Find where the given text appears and provide that cell's center as [X, Y] coordinate. 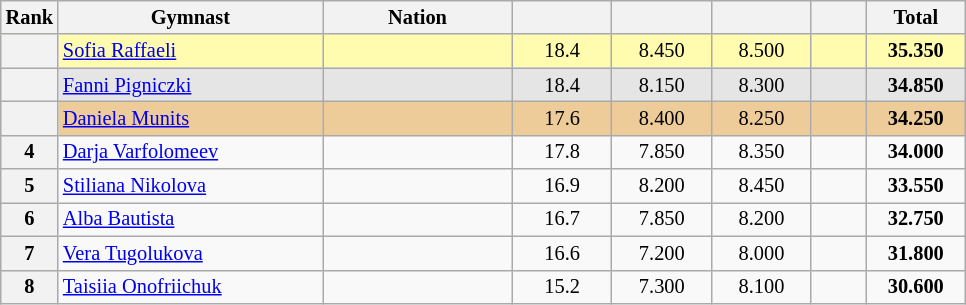
Stiliana Nikolova [190, 186]
Rank [30, 17]
5 [30, 186]
Vera Tugolukova [190, 253]
4 [30, 152]
Alba Bautista [190, 219]
8.400 [662, 118]
Darja Varfolomeev [190, 152]
16.7 [562, 219]
8.300 [762, 85]
Gymnast [190, 17]
7.200 [662, 253]
Total [916, 17]
17.8 [562, 152]
Taisiia Onofriichuk [190, 287]
8.350 [762, 152]
Daniela Munits [190, 118]
8.000 [762, 253]
17.6 [562, 118]
31.800 [916, 253]
16.9 [562, 186]
Fanni Pigniczki [190, 85]
8.150 [662, 85]
7.300 [662, 287]
33.550 [916, 186]
34.000 [916, 152]
Sofia Raffaeli [190, 51]
8 [30, 287]
30.600 [916, 287]
6 [30, 219]
8.500 [762, 51]
7 [30, 253]
34.850 [916, 85]
32.750 [916, 219]
8.100 [762, 287]
8.250 [762, 118]
15.2 [562, 287]
34.250 [916, 118]
35.350 [916, 51]
16.6 [562, 253]
Nation [418, 17]
